Pinpoint the cell where the given text exists, returning its [x, y] midpoint coordinate. 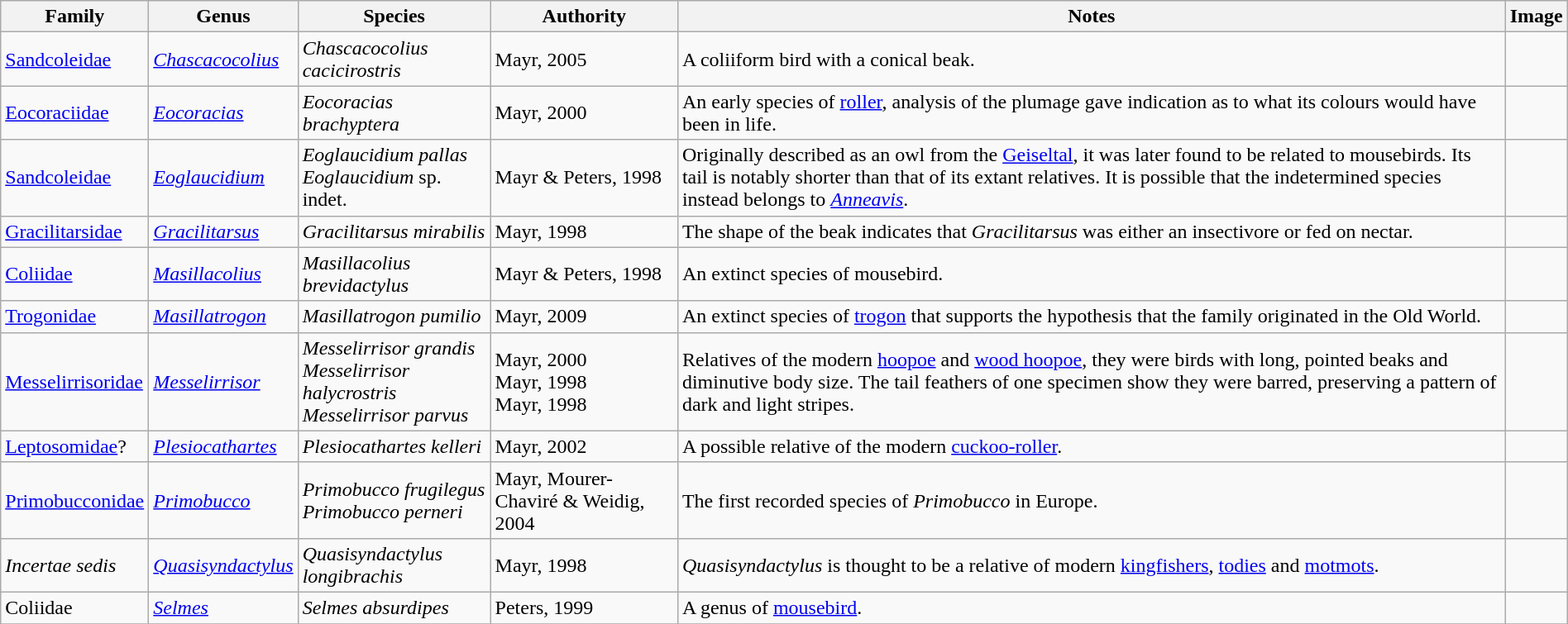
A coliiform bird with a conical beak. [1092, 60]
Masillatrogon [223, 317]
Family [74, 17]
Mayr, 2000Mayr, 1998Mayr, 1998 [584, 382]
Masillacolius brevidactylus [394, 274]
Trogonidae [74, 317]
Image [1537, 17]
Peters, 1999 [584, 607]
Gracilitarsus [223, 231]
Leptosomidae? [74, 446]
Chascacocolius [223, 60]
Primobucco [223, 500]
Messelirrisor [223, 382]
An early species of roller, analysis of the plumage gave indication as to what its colours would have been in life. [1092, 112]
Selmes [223, 607]
Eocoraciidae [74, 112]
Messelirrisoridae [74, 382]
Plesiocathartes [223, 446]
Genus [223, 17]
A genus of mousebird. [1092, 607]
An extinct species of trogon that supports the hypothesis that the family originated in the Old World. [1092, 317]
Plesiocathartes kelleri [394, 446]
Eoglaucidium pallas Eoglaucidium sp. indet. [394, 178]
Eoglaucidium [223, 178]
A possible relative of the modern cuckoo-roller. [1092, 446]
Authority [584, 17]
The shape of the beak indicates that Gracilitarsus was either an insectivore or fed on nectar. [1092, 231]
Eocoracias [223, 112]
Messelirrisor grandisMesselirrisor halycrostrisMesselirrisor parvus [394, 382]
Chascacocolius cacicirostris [394, 60]
Selmes absurdipes [394, 607]
Notes [1092, 17]
The first recorded species of Primobucco in Europe. [1092, 500]
Quasisyndactylus longibrachis [394, 565]
Incertae sedis [74, 565]
Mayr, 2002 [584, 446]
Masillacolius [223, 274]
Quasisyndactylus is thought to be a relative of modern kingfishers, todies and motmots. [1092, 565]
Primobucco frugilegusPrimobucco perneri [394, 500]
Mayr, 2009 [584, 317]
Mayr, Mourer-Chaviré & Weidig, 2004 [584, 500]
An extinct species of mousebird. [1092, 274]
Masillatrogon pumilio [394, 317]
Mayr, 2005 [584, 60]
Species [394, 17]
Gracilitarsidae [74, 231]
Quasisyndactylus [223, 565]
Gracilitarsus mirabilis [394, 231]
Primobucconidae [74, 500]
Eocoracias brachyptera [394, 112]
Mayr, 2000 [584, 112]
